Return (X, Y) of the center of cell containing provided text 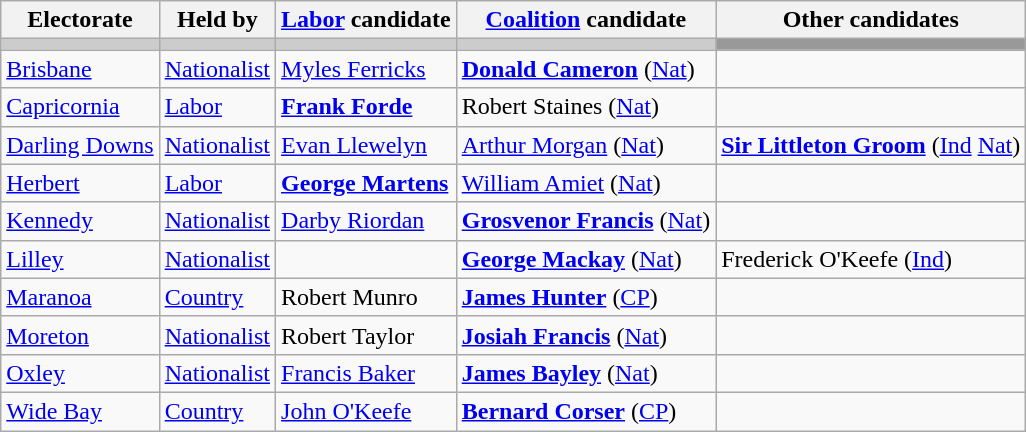
George Martens (366, 183)
Maranoa (80, 297)
Evan Llewelyn (366, 145)
Other candidates (871, 20)
Francis Baker (366, 373)
Herbert (80, 183)
Moreton (80, 335)
Robert Taylor (366, 335)
Robert Staines (Nat) (586, 107)
Donald Cameron (Nat) (586, 69)
William Amiet (Nat) (586, 183)
Arthur Morgan (Nat) (586, 145)
Lilley (80, 259)
Grosvenor Francis (Nat) (586, 221)
Electorate (80, 20)
James Bayley (Nat) (586, 373)
Held by (217, 20)
James Hunter (CP) (586, 297)
Kennedy (80, 221)
Josiah Francis (Nat) (586, 335)
Brisbane (80, 69)
Bernard Corser (CP) (586, 411)
Sir Littleton Groom (Ind Nat) (871, 145)
John O'Keefe (366, 411)
Capricornia (80, 107)
Myles Ferricks (366, 69)
Darling Downs (80, 145)
Robert Munro (366, 297)
Frederick O'Keefe (Ind) (871, 259)
Darby Riordan (366, 221)
Oxley (80, 373)
Frank Forde (366, 107)
George Mackay (Nat) (586, 259)
Coalition candidate (586, 20)
Wide Bay (80, 411)
Labor candidate (366, 20)
